Pinpoint the cell where the given text exists, returning its [x, y] midpoint coordinate. 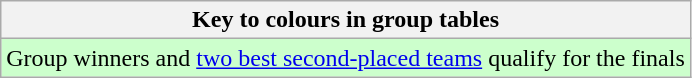
Key to colours in group tables [346, 20]
Group winners and two best second-placed teams qualify for the finals [346, 58]
